Find where the given text appears and provide that cell's center as (x, y) coordinate. 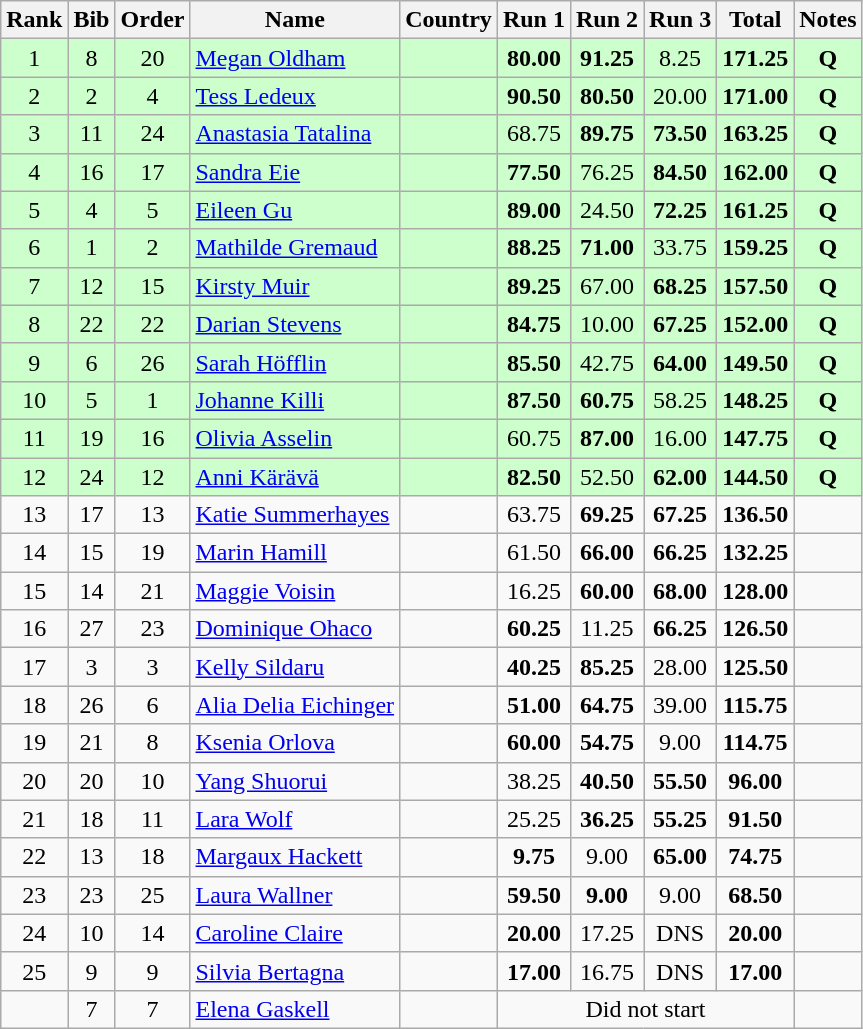
Sandra Eie (295, 172)
144.50 (756, 477)
Anni Kärävä (295, 477)
33.75 (680, 248)
114.75 (756, 743)
163.25 (756, 134)
16.75 (606, 971)
10.00 (606, 324)
36.25 (606, 819)
Lara Wolf (295, 819)
Silvia Bertagna (295, 971)
64.00 (680, 362)
24.50 (606, 210)
60.25 (534, 629)
85.50 (534, 362)
162.00 (756, 172)
73.50 (680, 134)
Maggie Voisin (295, 591)
Mathilde Gremaud (295, 248)
Run 3 (680, 20)
Total (756, 20)
152.00 (756, 324)
Dominique Ohaco (295, 629)
55.25 (680, 819)
Name (295, 20)
39.00 (680, 705)
Country (449, 20)
171.25 (756, 58)
Laura Wallner (295, 895)
Olivia Asselin (295, 438)
63.75 (534, 515)
69.25 (606, 515)
80.00 (534, 58)
88.25 (534, 248)
132.25 (756, 553)
51.00 (534, 705)
38.25 (534, 781)
59.50 (534, 895)
61.50 (534, 553)
16.00 (680, 438)
62.00 (680, 477)
Yang Shuorui (295, 781)
87.00 (606, 438)
Katie Summerhayes (295, 515)
25.25 (534, 819)
148.25 (756, 400)
40.25 (534, 667)
Alia Delia Eichinger (295, 705)
68.25 (680, 286)
Ksenia Orlova (295, 743)
71.00 (606, 248)
74.75 (756, 857)
149.50 (756, 362)
Tess Ledeux (295, 96)
Kelly Sildaru (295, 667)
27 (92, 629)
64.75 (606, 705)
Run 1 (534, 20)
77.50 (534, 172)
54.75 (606, 743)
55.50 (680, 781)
128.00 (756, 591)
84.50 (680, 172)
11.25 (606, 629)
Darian Stevens (295, 324)
80.50 (606, 96)
72.25 (680, 210)
161.25 (756, 210)
115.75 (756, 705)
147.75 (756, 438)
68.00 (680, 591)
40.50 (606, 781)
Sarah Höfflin (295, 362)
Notes (828, 20)
52.50 (606, 477)
85.25 (606, 667)
Did not start (645, 1009)
136.50 (756, 515)
66.00 (606, 553)
90.50 (534, 96)
126.50 (756, 629)
87.50 (534, 400)
96.00 (756, 781)
Rank (34, 20)
68.50 (756, 895)
91.25 (606, 58)
89.25 (534, 286)
Eileen Gu (295, 210)
58.25 (680, 400)
Megan Oldham (295, 58)
Marin Hamill (295, 553)
91.50 (756, 819)
Johanne Killi (295, 400)
Anastasia Tatalina (295, 134)
8.25 (680, 58)
Elena Gaskell (295, 1009)
89.75 (606, 134)
16.25 (534, 591)
89.00 (534, 210)
Run 2 (606, 20)
157.50 (756, 286)
68.75 (534, 134)
67.00 (606, 286)
76.25 (606, 172)
84.75 (534, 324)
82.50 (534, 477)
28.00 (680, 667)
159.25 (756, 248)
9.75 (534, 857)
42.75 (606, 362)
125.50 (756, 667)
Kirsty Muir (295, 286)
Order (152, 20)
Caroline Claire (295, 933)
65.00 (680, 857)
17.25 (606, 933)
Margaux Hackett (295, 857)
171.00 (756, 96)
Bib (92, 20)
